Identify which cell holds the provided text, then report its [X, Y] central coordinate. 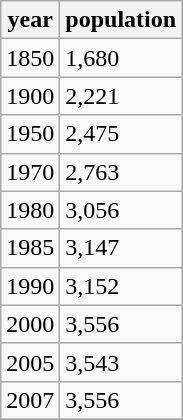
1,680 [121, 58]
1990 [30, 286]
1950 [30, 134]
2005 [30, 362]
2,221 [121, 96]
1985 [30, 248]
year [30, 20]
3,056 [121, 210]
2000 [30, 324]
3,147 [121, 248]
1850 [30, 58]
2,763 [121, 172]
2,475 [121, 134]
population [121, 20]
1900 [30, 96]
3,543 [121, 362]
3,152 [121, 286]
2007 [30, 400]
1980 [30, 210]
1970 [30, 172]
